Extract the (X, Y) coordinate from the center of the cell holding the provided text.  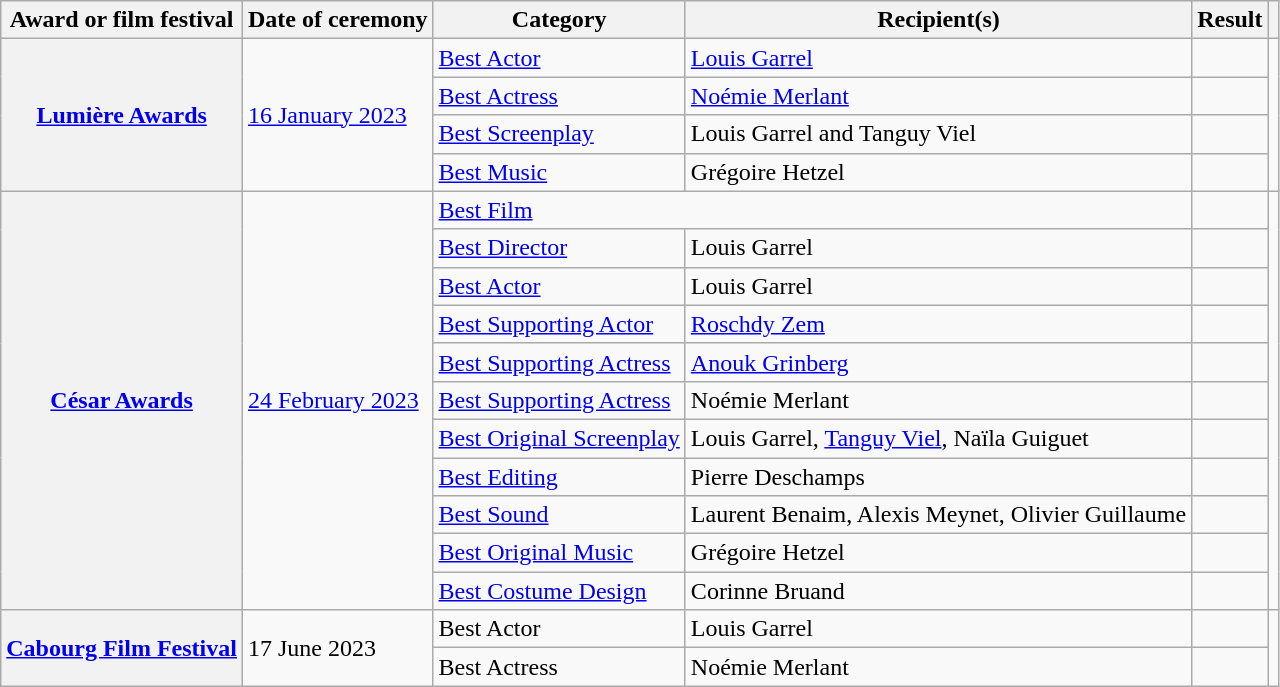
Result (1230, 20)
Best Original Screenplay (559, 438)
Cabourg Film Festival (122, 648)
Best Original Music (559, 553)
Best Editing (559, 477)
Corinne Bruand (938, 591)
Anouk Grinberg (938, 362)
Pierre Deschamps (938, 477)
Best Music (559, 172)
Best Film (812, 210)
16 January 2023 (338, 115)
Best Screenplay (559, 134)
Award or film festival (122, 20)
Best Costume Design (559, 591)
Category (559, 20)
Lumière Awards (122, 115)
Louis Garrel, Tanguy Viel, Naïla Guiguet (938, 438)
17 June 2023 (338, 648)
Best Director (559, 248)
Laurent Benaim, Alexis Meynet, Olivier Guillaume (938, 515)
Best Supporting Actor (559, 324)
Roschdy Zem (938, 324)
24 February 2023 (338, 400)
Date of ceremony (338, 20)
Louis Garrel and Tanguy Viel (938, 134)
César Awards (122, 400)
Recipient(s) (938, 20)
Best Sound (559, 515)
